From the cell containing the given text, extract its center point as [x, y] coordinate. 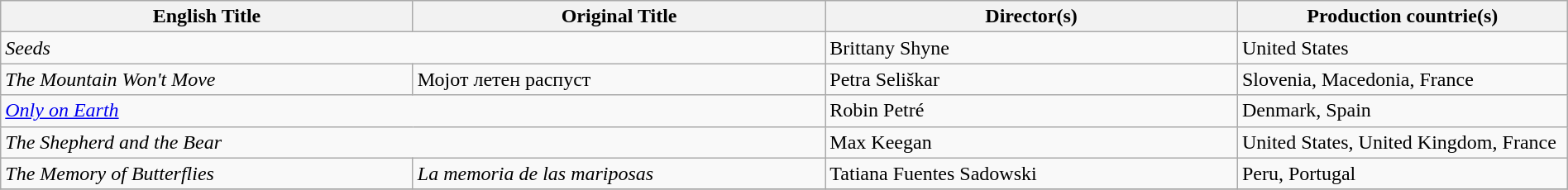
Production countrie(s) [1403, 17]
Slovenia, Macedonia, France [1403, 79]
United States, United Kingdom, France [1403, 142]
Peru, Portugal [1403, 173]
Only on Earth [414, 111]
Max Keegan [1032, 142]
English Title [207, 17]
The Shepherd and the Bear [414, 142]
Мојот летен распуст [619, 79]
Seeds [414, 48]
Petra Seliškar [1032, 79]
United States [1403, 48]
Original Title [619, 17]
Denmark, Spain [1403, 111]
La memoria de las mariposas [619, 173]
Brittany Shyne [1032, 48]
Tatiana Fuentes Sadowski [1032, 173]
The Mountain Won't Move [207, 79]
Robin Petré [1032, 111]
The Memory of Butterflies [207, 173]
Director(s) [1032, 17]
